Determine the (X, Y) coordinate at the center of the cell enclosing the given text.  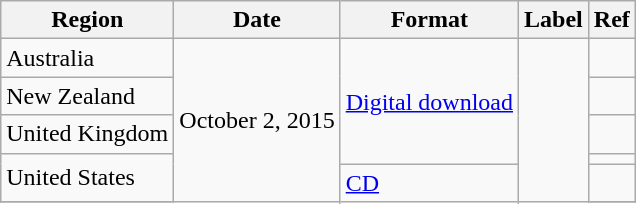
Format (429, 20)
Digital download (429, 102)
CD (429, 183)
United Kingdom (88, 134)
Region (88, 20)
October 2, 2015 (257, 120)
Label (554, 20)
New Zealand (88, 96)
Date (257, 20)
United States (88, 178)
Australia (88, 58)
Ref (612, 20)
